For the text-containing cell, return its midpoint in (x, y) coordinate format. 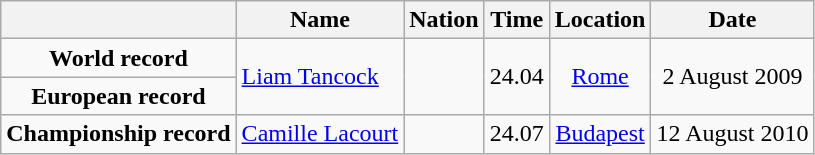
Liam Tancock (320, 77)
2 August 2009 (732, 77)
Championship record (118, 134)
12 August 2010 (732, 134)
Budapest (600, 134)
Name (320, 20)
Date (732, 20)
24.04 (516, 77)
Nation (444, 20)
24.07 (516, 134)
Rome (600, 77)
European record (118, 96)
Location (600, 20)
World record (118, 58)
Camille Lacourt (320, 134)
Time (516, 20)
